Capture the cell that displays the provided text and extract its [x, y] central coordinate. 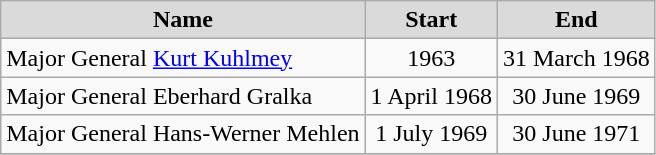
End [576, 20]
1963 [431, 58]
Major General Eberhard Gralka [183, 96]
Start [431, 20]
Major General Kurt Kuhlmey [183, 58]
30 June 1969 [576, 96]
1 April 1968 [431, 96]
31 March 1968 [576, 58]
Major General Hans-Werner Mehlen [183, 134]
Name [183, 20]
30 June 1971 [576, 134]
1 July 1969 [431, 134]
